Provide the (x, y) coordinate of the cell's center where the given text is located.  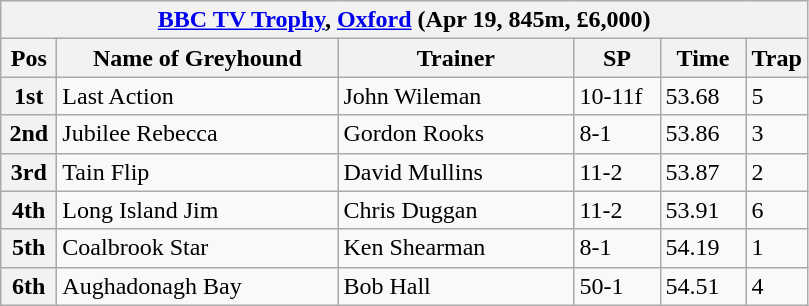
Trainer (456, 58)
53.91 (703, 210)
3 (776, 134)
4th (29, 210)
4 (776, 286)
Aughadonagh Bay (198, 286)
Jubilee Rebecca (198, 134)
3rd (29, 172)
5th (29, 248)
54.19 (703, 248)
53.68 (703, 96)
Tain Flip (198, 172)
BBC TV Trophy, Oxford (Apr 19, 845m, £6,000) (404, 20)
53.86 (703, 134)
50-1 (617, 286)
54.51 (703, 286)
1st (29, 96)
Gordon Rooks (456, 134)
10-11f (617, 96)
Chris Duggan (456, 210)
Ken Shearman (456, 248)
SP (617, 58)
5 (776, 96)
Coalbrook Star (198, 248)
John Wileman (456, 96)
6 (776, 210)
Time (703, 58)
Last Action (198, 96)
2nd (29, 134)
Trap (776, 58)
53.87 (703, 172)
1 (776, 248)
2 (776, 172)
Bob Hall (456, 286)
Pos (29, 58)
David Mullins (456, 172)
6th (29, 286)
Name of Greyhound (198, 58)
Long Island Jim (198, 210)
